Identify which cell holds the provided text, then report its (X, Y) central coordinate. 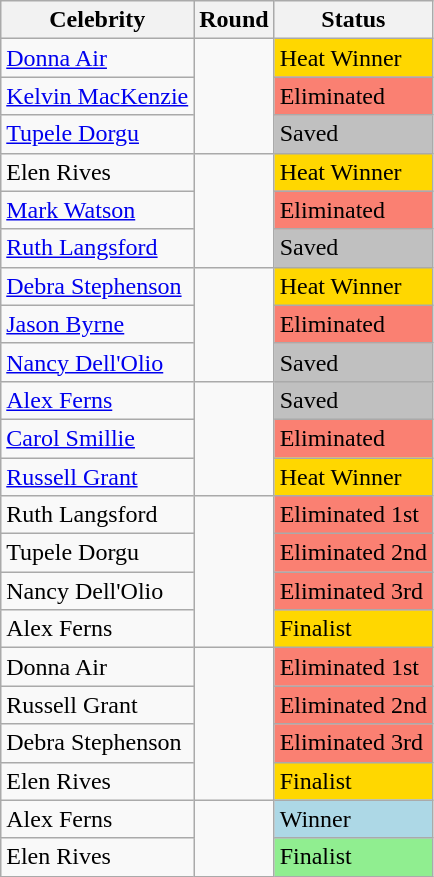
Winner (353, 819)
Kelvin MacKenzie (98, 96)
Jason Byrne (98, 324)
Carol Smillie (98, 438)
Mark Watson (98, 210)
Status (353, 20)
Celebrity (98, 20)
Round (234, 20)
